Provide the [X, Y] coordinate of the cell's center where the given text is located.  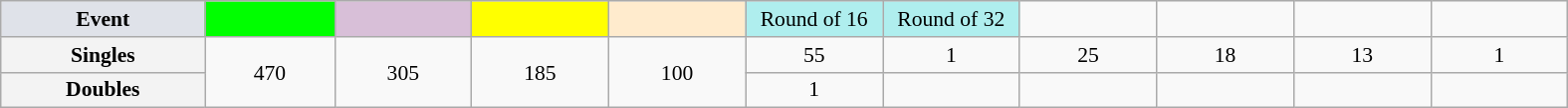
185 [541, 72]
18 [1226, 55]
Round of 16 [814, 19]
305 [403, 72]
Round of 32 [951, 19]
25 [1088, 55]
Doubles [104, 90]
55 [814, 55]
Event [104, 19]
13 [1362, 55]
100 [677, 72]
Singles [104, 55]
470 [270, 72]
